Return [x, y] of the center of cell containing provided text 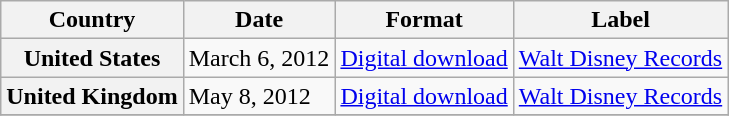
May 8, 2012 [259, 96]
Date [259, 20]
Format [424, 20]
United Kingdom [92, 96]
March 6, 2012 [259, 58]
Label [620, 20]
United States [92, 58]
Country [92, 20]
